Pinpoint the cell where the given text exists, returning its [x, y] midpoint coordinate. 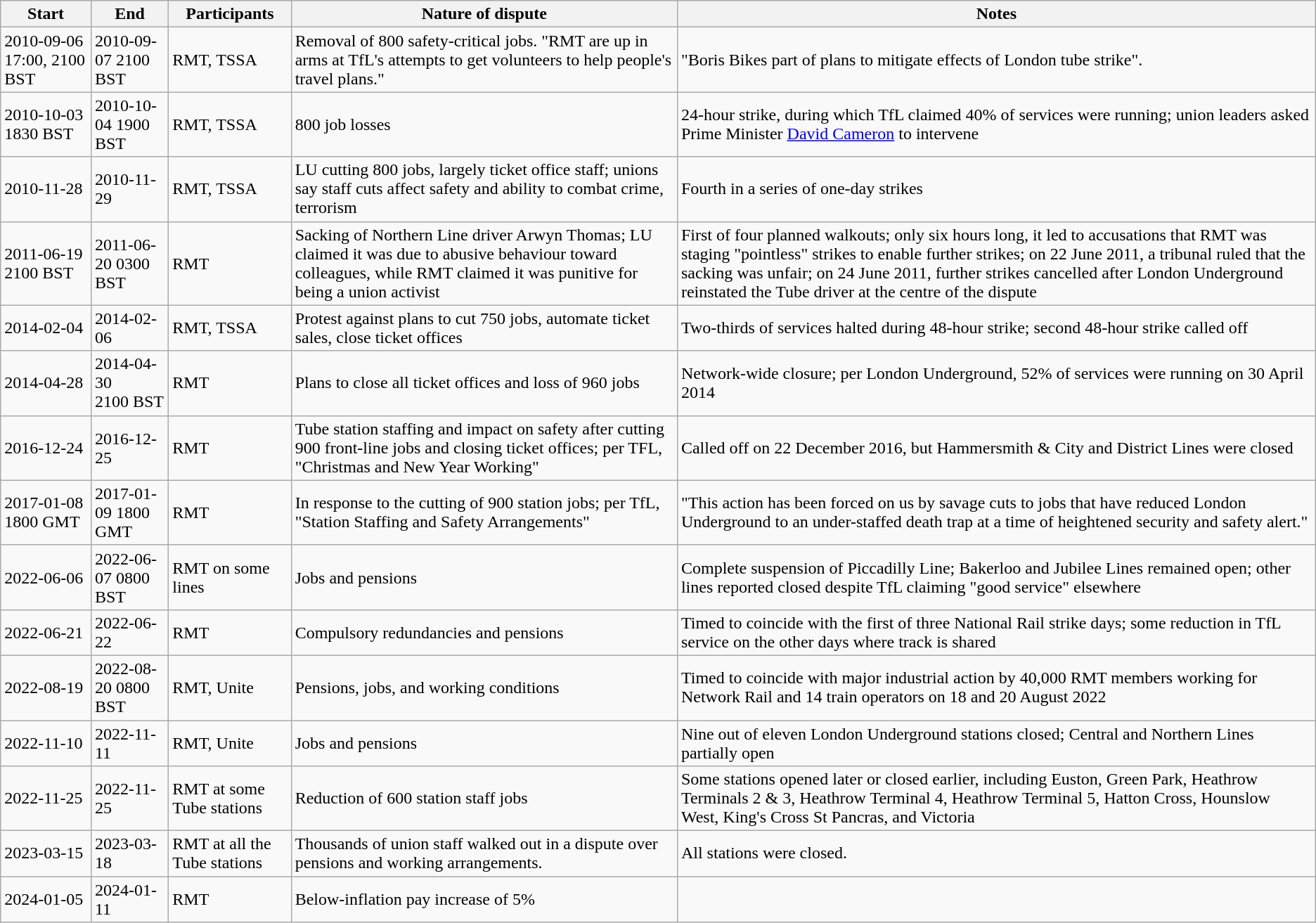
2022-06-21 [46, 633]
2024-01-05 [46, 900]
Below-inflation pay increase of 5% [484, 900]
Tube station staffing and impact on safety after cutting 900 front-line jobs and closing ticket offices; per TFL, "Christmas and New Year Working" [484, 448]
Participants [230, 14]
2022-11-10 [46, 742]
2010-10-03 1830 BST [46, 124]
2022-06-07 0800 BST [129, 577]
2010-10-04 1900 BST [129, 124]
2010-09-07 2100 BST [129, 60]
RMT at some Tube stations [230, 799]
2010-11-29 [129, 189]
Timed to coincide with major industrial action by 40,000 RMT members working for Network Rail and 14 train operators on 18 and 20 August 2022 [996, 688]
2017-01-08 1800 GMT [46, 512]
Notes [996, 14]
"Boris Bikes part of plans to mitigate effects of London tube strike". [996, 60]
Pensions, jobs, and working conditions [484, 688]
RMT on some lines [230, 577]
2022-11-11 [129, 742]
2010-11-28 [46, 189]
2014-02-06 [129, 328]
Compulsory redundancies and pensions [484, 633]
RMT at all the Tube stations [230, 853]
Thousands of union staff walked out in a dispute over pensions and working arrangements. [484, 853]
End [129, 14]
2022-08-19 [46, 688]
2023-03-15 [46, 853]
800 job losses [484, 124]
2016-12-25 [129, 448]
Protest against plans to cut 750 jobs, automate ticket sales, close ticket offices [484, 328]
2010-09-06 17:00, 2100 BST [46, 60]
All stations were closed. [996, 853]
24-hour strike, during which TfL claimed 40% of services were running; union leaders asked Prime Minister David Cameron to intervene [996, 124]
2014-04-28 [46, 383]
2017-01-09 1800 GMT [129, 512]
Start [46, 14]
Nature of dispute [484, 14]
Plans to close all ticket offices and loss of 960 jobs [484, 383]
Reduction of 600 station staff jobs [484, 799]
Fourth in a series of one-day strikes [996, 189]
2011-06-19 2100 BST [46, 263]
2023-03-18 [129, 853]
2014-02-04 [46, 328]
LU cutting 800 jobs, largely ticket office staff; unions say staff cuts affect safety and ability to combat crime, terrorism [484, 189]
2022-08-20 0800 BST [129, 688]
Network-wide closure; per London Underground, 52% of services were running on 30 April 2014 [996, 383]
Removal of 800 safety-critical jobs. "RMT are up in arms at TfL's attempts to get volunteers to help people's travel plans." [484, 60]
2016-12-24 [46, 448]
Called off on 22 December 2016, but Hammersmith & City and District Lines were closed [996, 448]
Nine out of eleven London Underground stations closed; Central and Northern Lines partially open [996, 742]
2022-06-06 [46, 577]
2014-04-302100 BST [129, 383]
2011-06-20 0300 BST [129, 263]
Timed to coincide with the first of three National Rail strike days; some reduction in TfL service on the other days where track is shared [996, 633]
2024-01-11 [129, 900]
2022-06-22 [129, 633]
In response to the cutting of 900 station jobs; per TfL, "Station Staffing and Safety Arrangements" [484, 512]
Two-thirds of services halted during 48-hour strike; second 48-hour strike called off [996, 328]
